Return the (x, y) coordinate for the center point of the cell that contains the specified text.  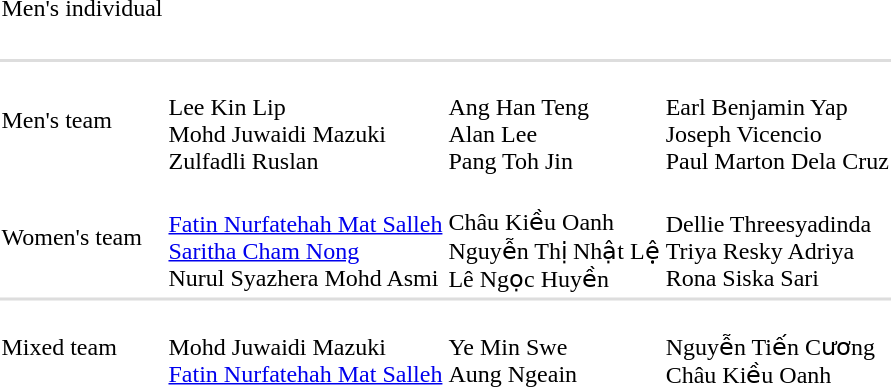
Women's team (82, 237)
Earl Benjamin YapJoseph VicencioPaul Marton Dela Cruz (777, 120)
Ang Han TengAlan LeePang Toh Jin (554, 120)
Dellie ThreesyadindaTriya Resky AdriyaRona Siska Sari (777, 237)
Châu Kiều OanhNguyễn Thị Nhật LệLê Ngọc Huyền (554, 237)
Fatin Nurfatehah Mat SallehSaritha Cham NongNurul Syazhera Mohd Asmi (306, 237)
Lee Kin LipMohd Juwaidi MazukiZulfadli Ruslan (306, 120)
Men's team (82, 120)
